Return [X, Y] of the center of cell containing provided text 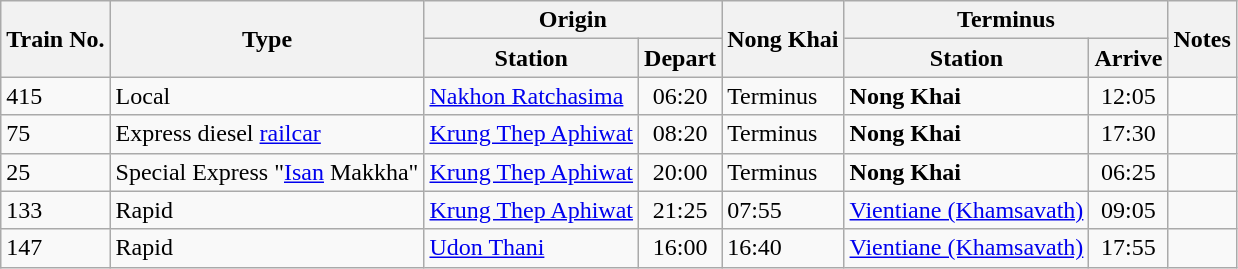
21:25 [680, 210]
20:00 [680, 172]
Local [267, 96]
09:05 [1128, 210]
Nakhon Ratchasima [532, 96]
08:20 [680, 134]
06:20 [680, 96]
16:40 [783, 248]
Notes [1202, 39]
16:00 [680, 248]
Express diesel railcar [267, 134]
06:25 [1128, 172]
Origin [573, 20]
75 [56, 134]
133 [56, 210]
17:30 [1128, 134]
Udon Thani [532, 248]
415 [56, 96]
Arrive [1128, 58]
147 [56, 248]
Special Express "Isan Makkha" [267, 172]
25 [56, 172]
12:05 [1128, 96]
Train No. [56, 39]
07:55 [783, 210]
Type [267, 39]
17:55 [1128, 248]
Depart [680, 58]
